Extract the (X, Y) coordinate from the center of the cell holding the provided text.  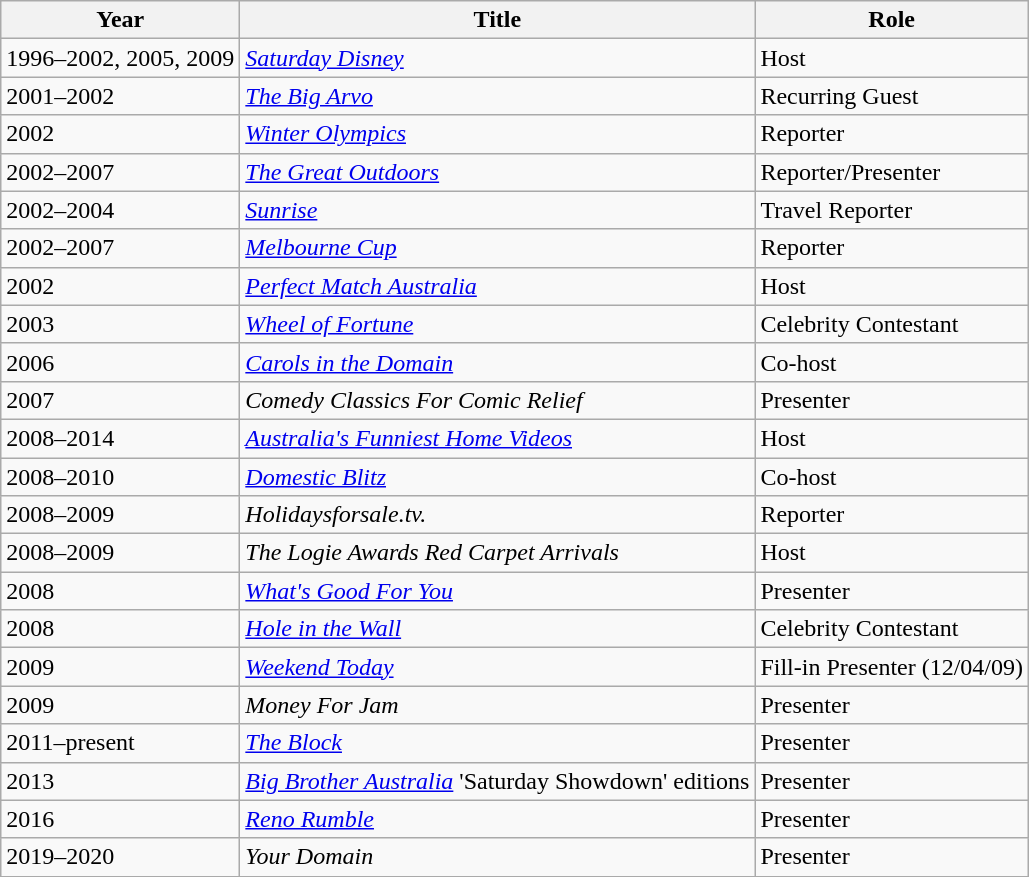
Fill-in Presenter (12/04/09) (892, 667)
Australia's Funniest Home Videos (498, 438)
Sunrise (498, 210)
Saturday Disney (498, 58)
Title (498, 20)
Year (120, 20)
The Block (498, 743)
Wheel of Fortune (498, 324)
Role (892, 20)
2008–2010 (120, 477)
Carols in the Domain (498, 362)
What's Good For You (498, 591)
2008–2014 (120, 438)
1996–2002, 2005, 2009 (120, 58)
Travel Reporter (892, 210)
2006 (120, 362)
Money For Jam (498, 705)
2013 (120, 781)
Holidaysforsale.tv. (498, 515)
Weekend Today (498, 667)
2001–2002 (120, 96)
Big Brother Australia 'Saturday Showdown' editions (498, 781)
2011–present (120, 743)
Domestic Blitz (498, 477)
Recurring Guest (892, 96)
The Big Arvo (498, 96)
Hole in the Wall (498, 629)
Reno Rumble (498, 819)
Reporter/Presenter (892, 172)
Winter Olympics (498, 134)
Comedy Classics For Comic Relief (498, 400)
2007 (120, 400)
Melbourne Cup (498, 248)
Perfect Match Australia (498, 286)
The Great Outdoors (498, 172)
The Logie Awards Red Carpet Arrivals (498, 553)
Your Domain (498, 857)
2016 (120, 819)
2003 (120, 324)
2019–2020 (120, 857)
2002–2004 (120, 210)
